Determine the [x, y] coordinate at the center of the cell enclosing the given text.  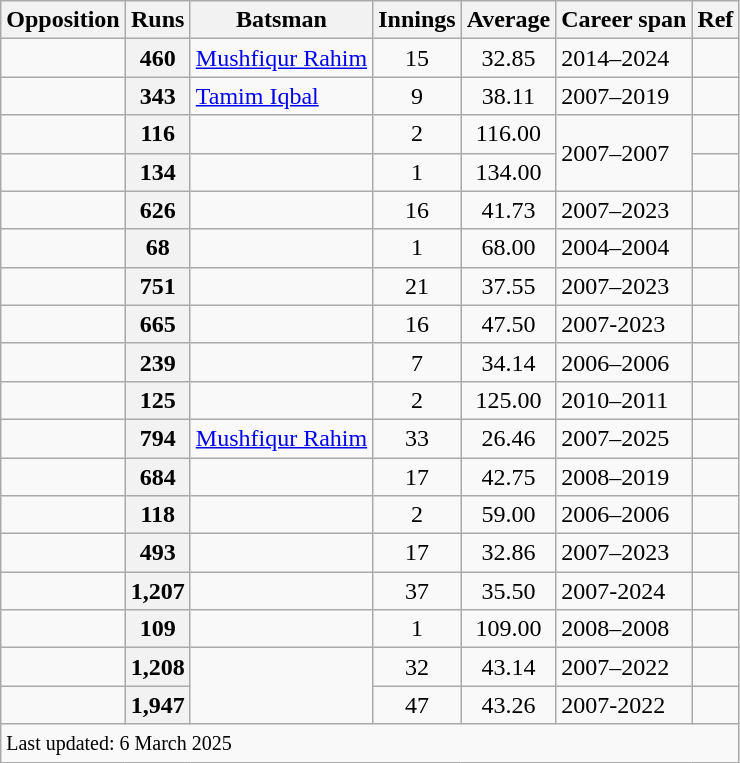
Tamim Iqbal [281, 96]
493 [158, 553]
118 [158, 515]
116 [158, 134]
2007-2023 [624, 324]
47.50 [508, 324]
109 [158, 629]
32.86 [508, 553]
109.00 [508, 629]
42.75 [508, 477]
2007–2019 [624, 96]
59.00 [508, 515]
2007-2024 [624, 591]
665 [158, 324]
32.85 [508, 58]
9 [417, 96]
38.11 [508, 96]
Batsman [281, 20]
15 [417, 58]
125.00 [508, 400]
2007–2007 [624, 153]
1,947 [158, 705]
68.00 [508, 248]
2004–2004 [624, 248]
26.46 [508, 438]
2014–2024 [624, 58]
68 [158, 248]
239 [158, 362]
2007–2025 [624, 438]
7 [417, 362]
1,208 [158, 667]
Innings [417, 20]
34.14 [508, 362]
Opposition [63, 20]
2007–2022 [624, 667]
2010–2011 [624, 400]
343 [158, 96]
751 [158, 286]
Average [508, 20]
134.00 [508, 172]
37 [417, 591]
626 [158, 210]
Career span [624, 20]
32 [417, 667]
37.55 [508, 286]
2008–2008 [624, 629]
Runs [158, 20]
125 [158, 400]
684 [158, 477]
21 [417, 286]
43.26 [508, 705]
Last updated: 6 March 2025 [370, 743]
134 [158, 172]
43.14 [508, 667]
794 [158, 438]
2008–2019 [624, 477]
41.73 [508, 210]
116.00 [508, 134]
33 [417, 438]
35.50 [508, 591]
1,207 [158, 591]
460 [158, 58]
2007-2022 [624, 705]
Ref [716, 20]
47 [417, 705]
